Determine the [x, y] coordinate at the center of the cell enclosing the given text.  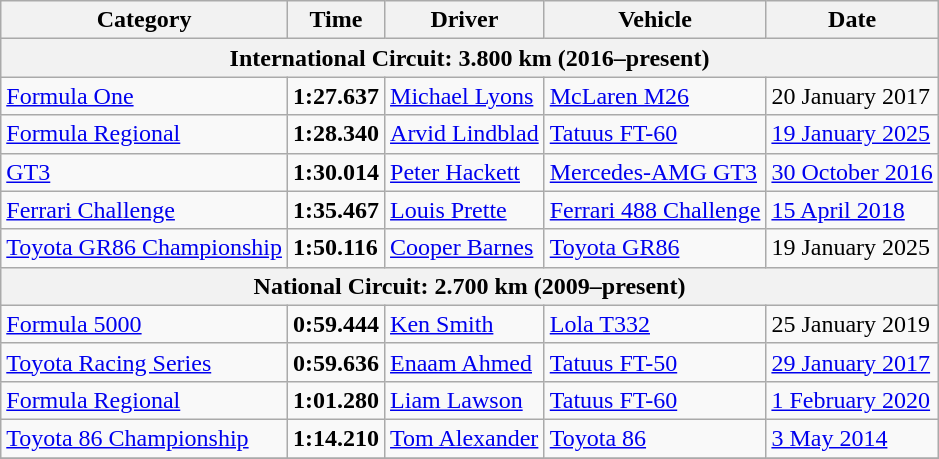
Lola T332 [655, 324]
Ken Smith [465, 324]
1:27.637 [336, 96]
Toyota GR86 Championship [144, 248]
Ferrari 488 Challenge [655, 210]
Mercedes-AMG GT3 [655, 172]
Toyota GR86 [655, 248]
1:50.116 [336, 248]
Louis Prette [465, 210]
Liam Lawson [465, 400]
15 April 2018 [852, 210]
Enaam Ahmed [465, 362]
Date [852, 20]
McLaren M26 [655, 96]
International Circuit: 3.800 km (2016–present) [470, 58]
Toyota 86 Championship [144, 438]
Cooper Barnes [465, 248]
25 January 2019 [852, 324]
20 January 2017 [852, 96]
0:59.444 [336, 324]
Ferrari Challenge [144, 210]
Formula One [144, 96]
Driver [465, 20]
Vehicle [655, 20]
Time [336, 20]
3 May 2014 [852, 438]
Toyota Racing Series [144, 362]
Category [144, 20]
GT3 [144, 172]
Michael Lyons [465, 96]
Tom Alexander [465, 438]
0:59.636 [336, 362]
1:14.210 [336, 438]
1:28.340 [336, 134]
1:30.014 [336, 172]
Formula 5000 [144, 324]
29 January 2017 [852, 362]
Arvid Lindblad [465, 134]
Tatuus FT-50 [655, 362]
30 October 2016 [852, 172]
1:35.467 [336, 210]
Peter Hackett [465, 172]
National Circuit: 2.700 km (2009–present) [470, 286]
1:01.280 [336, 400]
1 February 2020 [852, 400]
Toyota 86 [655, 438]
